Return the [X, Y] coordinate for the center point of the cell that contains the specified text.  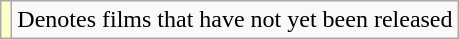
Denotes films that have not yet been released [235, 20]
